Detect which cell encompasses the target text, then output its [X, Y] center coordinate. 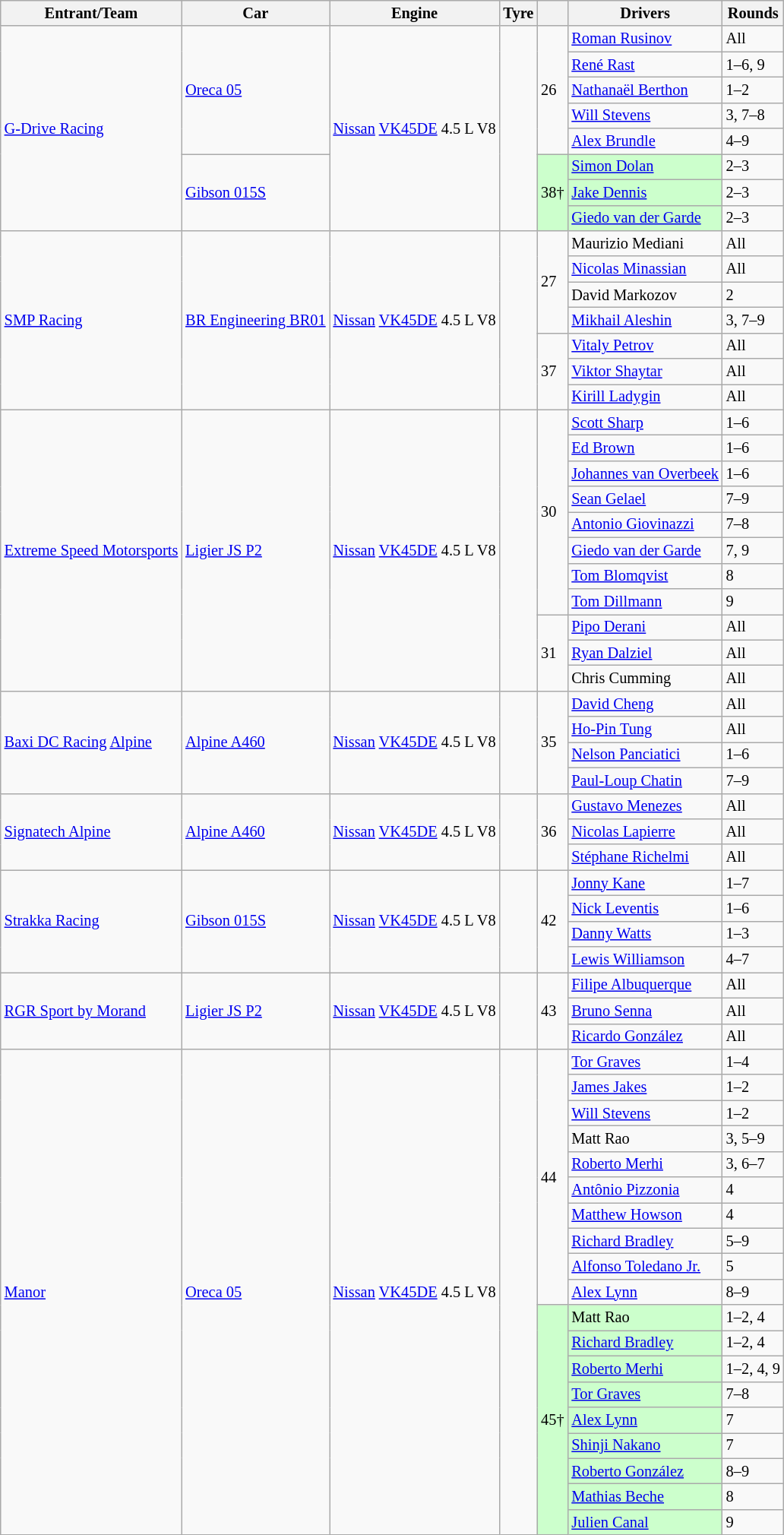
Pipo Derani [644, 627]
5 [754, 1267]
Nicolas Lapierre [644, 831]
3, 5–9 [754, 1138]
Shinji Nakano [644, 1445]
31 [552, 652]
42 [552, 921]
G-Drive Racing [91, 128]
BR Engineering BR01 [255, 320]
Strakka Racing [91, 921]
45† [552, 1419]
44 [552, 1176]
Ed Brown [644, 448]
Ricardo González [644, 1037]
36 [552, 831]
Ho-Pin Tung [644, 730]
David Cheng [644, 704]
Drivers [644, 13]
Mikhail Aleshin [644, 320]
Alfonso Toledano Jr. [644, 1267]
30 [552, 512]
26 [552, 90]
Nelson Panciatici [644, 755]
Entrant/Team [91, 13]
5–9 [754, 1241]
Scott Sharp [644, 423]
Nick Leventis [644, 908]
Viktor Shaytar [644, 372]
Jonny Kane [644, 883]
Nathanaël Berthon [644, 90]
Roman Rusinov [644, 39]
Tyre [519, 13]
Simon Dolan [644, 166]
Tom Dillmann [644, 601]
Paul-Loup Chatin [644, 780]
37 [552, 371]
27 [552, 281]
1–6, 9 [754, 65]
Mathias Beche [644, 1496]
1–2, 4, 9 [754, 1369]
3, 7–9 [754, 320]
Signatech Alpine [91, 831]
43 [552, 1011]
Kirill Ladygin [644, 397]
Jake Dennis [644, 192]
Nicolas Minassian [644, 269]
Sean Gelael [644, 499]
Baxi DC Racing Alpine [91, 742]
David Markozov [644, 295]
Julien Canal [644, 1522]
Antônio Pizzonia [644, 1190]
Johannes van Overbeek [644, 473]
Roberto González [644, 1471]
Lewis Williamson [644, 960]
38† [552, 191]
RGR Sport by Morand [91, 1011]
Maurizio Mediani [644, 243]
4–9 [754, 141]
2 [754, 295]
Alex Brundle [644, 141]
James Jakes [644, 1087]
Antonio Giovinazzi [644, 524]
Tom Blomqvist [644, 576]
Bruno Senna [644, 1011]
Danny Watts [644, 934]
Vitaly Petrov [644, 346]
7, 9 [754, 550]
Car [255, 13]
1–7 [754, 883]
Stéphane Richelmi [644, 857]
SMP Racing [91, 320]
Chris Cumming [644, 678]
Filipe Albuquerque [644, 985]
Engine [415, 13]
1–4 [754, 1062]
3, 7–8 [754, 116]
Matthew Howson [644, 1215]
Manor [91, 1292]
Gustavo Menezes [644, 806]
3, 6–7 [754, 1164]
1–3 [754, 934]
35 [552, 742]
4–7 [754, 960]
René Rast [644, 65]
Extreme Speed Motorsports [91, 550]
Rounds [754, 13]
Ryan Dalziel [644, 653]
